Pinpoint the cell where the given text exists, returning its [X, Y] midpoint coordinate. 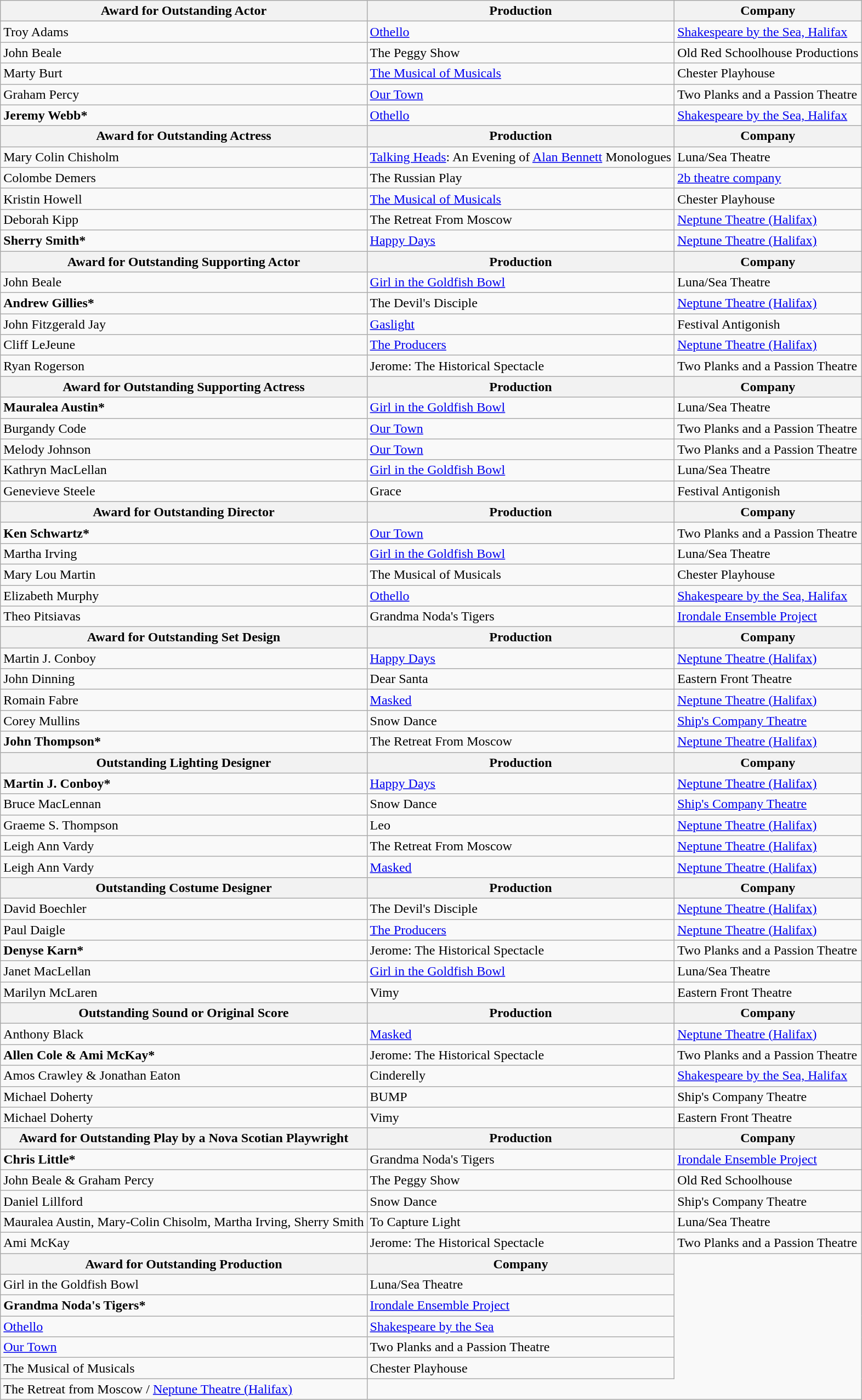
Theo Pitsiavas [184, 617]
Ryan Rogerson [184, 366]
Elizabeth Murphy [184, 595]
John Beale & Graham Percy [184, 1180]
Marilyn McLaren [184, 992]
Marty Burt [184, 74]
Martha Irving [184, 554]
John Fitzgerald Jay [184, 324]
Award for Outstanding Play by a Nova Scotian Playwright [184, 1138]
Ami McKay [184, 1243]
Kristin Howell [184, 199]
The Russian Play [521, 178]
Award for Outstanding Supporting Actor [184, 262]
Janet MacLellan [184, 972]
Ken Schwartz* [184, 533]
David Boechler [184, 908]
Bruce MacLennan [184, 804]
Melody Johnson [184, 449]
Amos Crawley & Jonathan Eaton [184, 1076]
Gaslight [521, 324]
Paul Daigle [184, 930]
Dear Santa [521, 679]
To Capture Light [521, 1222]
Mary Colin Chisholm [184, 157]
Sherry Smith* [184, 240]
Cinderelly [521, 1076]
Troy Adams [184, 32]
John Thompson* [184, 742]
Old Red Schoolhouse [768, 1180]
Deborah Kipp [184, 219]
Award for Outstanding Actor [184, 11]
Talking Heads: An Evening of Alan Bennett Monologues [521, 157]
Award for Outstanding Production [184, 1263]
2b theatre company [768, 178]
Mary Lou Martin [184, 574]
Martin J. Conboy [184, 658]
Mauralea Austin, Mary-Colin Chisolm, Martha Irving, Sherry Smith [184, 1222]
Outstanding Costume Designer [184, 888]
Corey Mullins [184, 721]
Shakespeare by the Sea [521, 1326]
Andrew Gillies* [184, 303]
Anthony Black [184, 1034]
Burgandy Code [184, 428]
Romain Fabre [184, 700]
John Dinning [184, 679]
Grace [521, 491]
Award for Outstanding Set Design [184, 637]
Genevieve Steele [184, 491]
Mauralea Austin* [184, 408]
Graham Percy [184, 94]
Award for Outstanding Supporting Actress [184, 387]
Grandma Noda's Tigers* [184, 1306]
Martin J. Conboy* [184, 783]
Award for Outstanding Actress [184, 136]
The Retreat from Moscow / Neptune Theatre (Halifax) [184, 1389]
Chris Little* [184, 1159]
Denyse Karn* [184, 951]
Outstanding Lighting Designer [184, 763]
Kathryn MacLellan [184, 470]
Graeme S. Thompson [184, 825]
Leo [521, 825]
BUMP [521, 1097]
Outstanding Sound or Original Score [184, 1013]
Cliff LeJeune [184, 345]
Old Red Schoolhouse Productions [768, 53]
Allen Cole & Ami McKay* [184, 1055]
Jeremy Webb* [184, 115]
Daniel Lillford [184, 1201]
Colombe Demers [184, 178]
Award for Outstanding Director [184, 512]
